Scan for the cell matching the given text and deliver its (x, y) coordinate at center. 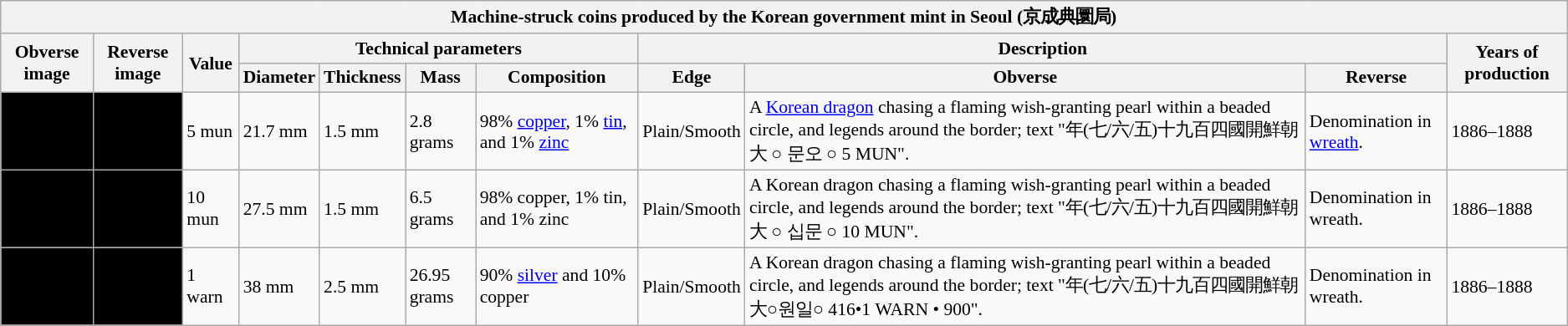
27.5 mm (279, 209)
Diameter (279, 78)
Reverse image (137, 64)
Mass (441, 78)
Obverse image (47, 64)
90% silver and 10% copper (557, 286)
Description (1042, 48)
Reverse (1376, 78)
A Korean dragon chasing a flaming wish-granting pearl within a beaded circle, and legends around the border; text "年(七/六/五)十九百四國開鮮朝大 ○ 문오 ○ 5 MUN". (1025, 132)
Composition (557, 78)
Years of production (1507, 64)
Obverse (1025, 78)
Edge (692, 78)
2.8 grams (441, 132)
Machine-struck coins produced by the Korean government mint in Seoul (京成典圜局) (784, 17)
1 warn (211, 286)
Value (211, 64)
5 mun (211, 132)
2.5 mm (363, 286)
Technical parameters (438, 48)
Thickness (363, 78)
10 mun (211, 209)
A Korean dragon chasing a flaming wish-granting pearl within a beaded circle, and legends around the border; text "年(七/六/五)十九百四國開鮮朝大 ○ 십문 ○ 10 MUN". (1025, 209)
21.7 mm (279, 132)
26.95 grams (441, 286)
38 mm (279, 286)
6.5 grams (441, 209)
